Return the (X, Y) coordinate for the center point of the cell that contains the specified text.  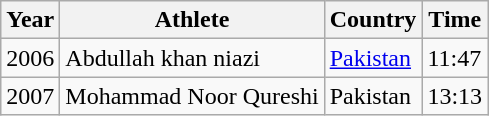
2006 (30, 58)
Athlete (192, 20)
Time (455, 20)
2007 (30, 96)
11:47 (455, 58)
Mohammad Noor Qureshi (192, 96)
13:13 (455, 96)
Abdullah khan niazi (192, 58)
Year (30, 20)
Country (373, 20)
